Capture the cell that displays the provided text and extract its (x, y) central coordinate. 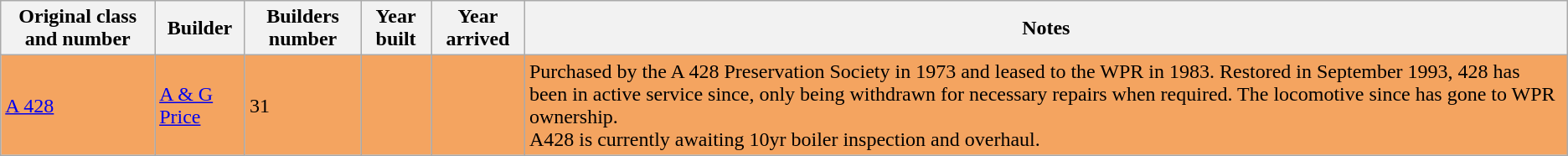
Year built (396, 29)
Builder (200, 29)
Original class and number (78, 29)
Notes (1045, 29)
A 428 (78, 106)
A & G Price (200, 106)
31 (302, 106)
Year arrived (478, 29)
Builders number (302, 29)
